Extract the [X, Y] coordinate from the center of the cell holding the provided text.  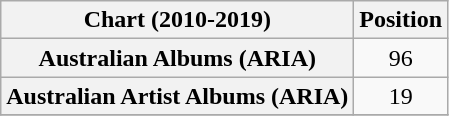
Australian Albums (ARIA) [178, 58]
96 [401, 58]
Chart (2010-2019) [178, 20]
Australian Artist Albums (ARIA) [178, 96]
Position [401, 20]
19 [401, 96]
